Detect which cell encompasses the target text, then output its (X, Y) center coordinate. 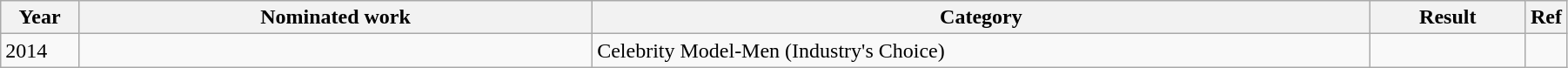
Ref (1545, 17)
Category (982, 17)
2014 (40, 51)
Year (40, 17)
Nominated work (335, 17)
Celebrity Model-Men (Industry's Choice) (982, 51)
Result (1448, 17)
